Extract the (X, Y) coordinate from the center of the cell holding the provided text.  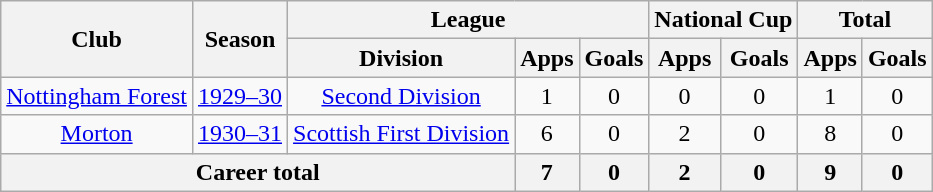
League (468, 20)
Scottish First Division (402, 134)
Club (97, 39)
Career total (258, 172)
Morton (97, 134)
6 (547, 134)
National Cup (724, 20)
1930–31 (240, 134)
Total (865, 20)
Division (402, 58)
Season (240, 39)
1929–30 (240, 96)
Second Division (402, 96)
Nottingham Forest (97, 96)
8 (830, 134)
9 (830, 172)
7 (547, 172)
